From the cell containing the given text, extract its center point as (x, y) coordinate. 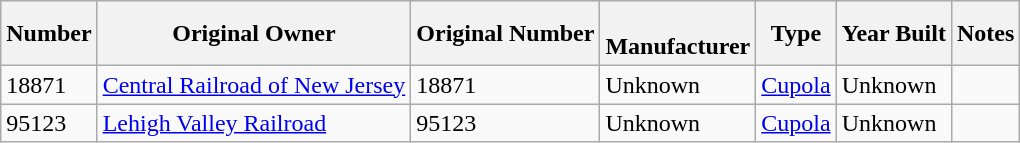
Manufacturer (678, 34)
Type (796, 34)
Year Built (894, 34)
Lehigh Valley Railroad (254, 123)
Central Railroad of New Jersey (254, 85)
Notes (985, 34)
Original Number (506, 34)
Original Owner (254, 34)
Number (49, 34)
